Extract the [X, Y] coordinate from the center of the cell holding the provided text.  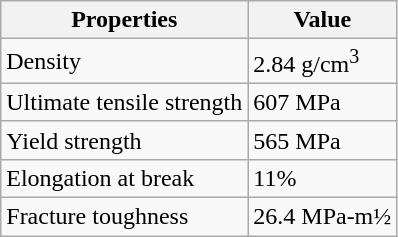
Yield strength [124, 140]
Value [322, 20]
Properties [124, 20]
11% [322, 178]
Ultimate tensile strength [124, 102]
Density [124, 62]
607 MPa [322, 102]
26.4 MPa-m½ [322, 217]
565 MPa [322, 140]
2.84 g/cm3 [322, 62]
Elongation at break [124, 178]
Fracture toughness [124, 217]
